Provide the [X, Y] coordinate of the cell's center where the given text is located.  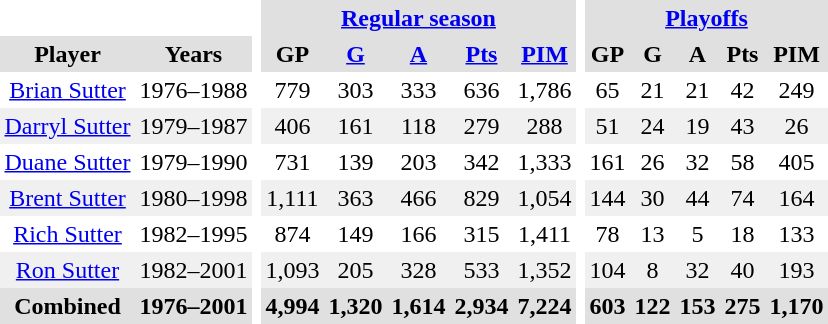
74 [742, 198]
1,320 [356, 306]
1,111 [292, 198]
275 [742, 306]
363 [356, 198]
122 [652, 306]
1,170 [796, 306]
2,934 [482, 306]
8 [652, 270]
731 [292, 162]
65 [608, 90]
Player [68, 54]
1979–1990 [194, 162]
342 [482, 162]
149 [356, 234]
24 [652, 126]
829 [482, 198]
1979–1987 [194, 126]
1982–1995 [194, 234]
333 [418, 90]
30 [652, 198]
4,994 [292, 306]
19 [698, 126]
Brent Sutter [68, 198]
203 [418, 162]
1,093 [292, 270]
44 [698, 198]
153 [698, 306]
1,333 [544, 162]
1,614 [418, 306]
13 [652, 234]
1,054 [544, 198]
Rich Sutter [68, 234]
315 [482, 234]
1,411 [544, 234]
Darryl Sutter [68, 126]
Ron Sutter [68, 270]
1982–2001 [194, 270]
533 [482, 270]
779 [292, 90]
328 [418, 270]
1,352 [544, 270]
166 [418, 234]
1,786 [544, 90]
118 [418, 126]
303 [356, 90]
466 [418, 198]
164 [796, 198]
Regular season [418, 18]
1976–1988 [194, 90]
279 [482, 126]
1980–1998 [194, 198]
133 [796, 234]
205 [356, 270]
104 [608, 270]
Combined [68, 306]
139 [356, 162]
Playoffs [706, 18]
288 [544, 126]
Brian Sutter [68, 90]
40 [742, 270]
78 [608, 234]
43 [742, 126]
406 [292, 126]
636 [482, 90]
144 [608, 198]
249 [796, 90]
7,224 [544, 306]
42 [742, 90]
Years [194, 54]
1976–2001 [194, 306]
18 [742, 234]
5 [698, 234]
58 [742, 162]
874 [292, 234]
51 [608, 126]
603 [608, 306]
405 [796, 162]
Duane Sutter [68, 162]
193 [796, 270]
